For the text-containing cell, return its midpoint in [X, Y] coordinate format. 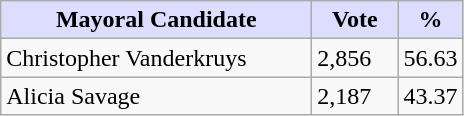
Alicia Savage [156, 96]
56.63 [430, 58]
% [430, 20]
Mayoral Candidate [156, 20]
2,856 [355, 58]
Christopher Vanderkruys [156, 58]
Vote [355, 20]
2,187 [355, 96]
43.37 [430, 96]
